From the cell containing the given text, extract its center point as (x, y) coordinate. 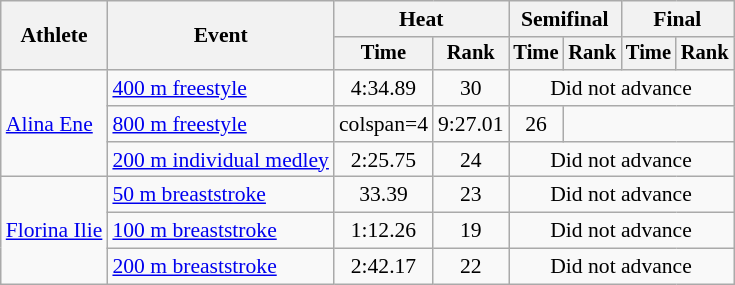
colspan=4 (384, 124)
400 m freestyle (220, 88)
23 (470, 195)
Semifinal (564, 19)
19 (470, 231)
2:25.75 (384, 160)
2:42.17 (384, 267)
24 (470, 160)
9:27.01 (470, 124)
1:12.26 (384, 231)
22 (470, 267)
Athlete (54, 36)
Final (677, 19)
50 m breaststroke (220, 195)
100 m breaststroke (220, 231)
200 m individual medley (220, 160)
30 (470, 88)
800 m freestyle (220, 124)
200 m breaststroke (220, 267)
4:34.89 (384, 88)
26 (536, 124)
Event (220, 36)
33.39 (384, 195)
Alina Ene (54, 124)
Heat (422, 19)
Florina Ilie (54, 230)
